Identify which cell holds the provided text, then report its [x, y] central coordinate. 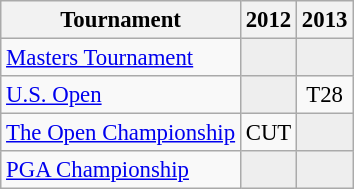
2012 [268, 20]
CUT [268, 133]
2013 [325, 20]
The Open Championship [121, 133]
Tournament [121, 20]
Masters Tournament [121, 58]
PGA Championship [121, 170]
T28 [325, 95]
U.S. Open [121, 95]
